Output the (x, y) coordinate of the center of the cell containing the given text.  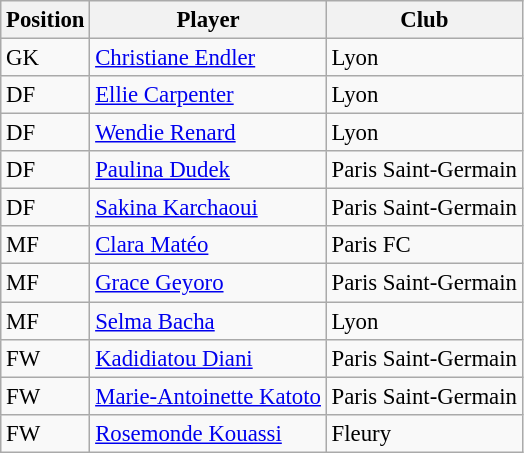
Player (208, 20)
Grace Geyoro (208, 283)
Rosemonde Kouassi (208, 433)
Club (424, 20)
Ellie Carpenter (208, 95)
Paulina Dudek (208, 170)
GK (46, 58)
Kadidiatou Diani (208, 358)
Clara Matéo (208, 245)
Selma Bacha (208, 321)
Marie-Antoinette Katoto (208, 396)
Paris FC (424, 245)
Position (46, 20)
Sakina Karchaoui (208, 208)
Fleury (424, 433)
Wendie Renard (208, 133)
Christiane Endler (208, 58)
